Output the (X, Y) coordinate of the center of the cell containing the given text.  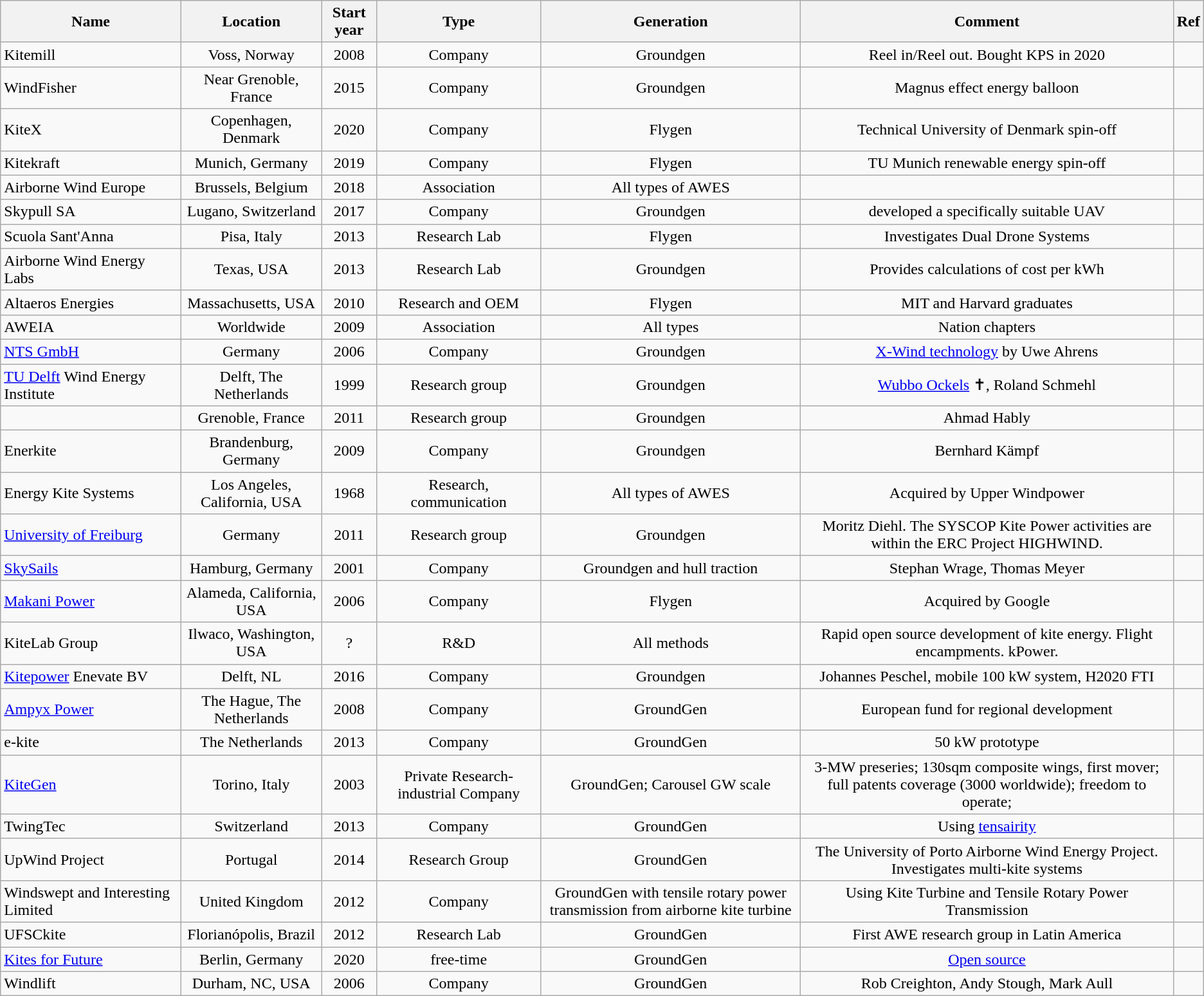
Airborne Wind Europe (91, 187)
Kitemill (91, 55)
Voss, Norway (251, 55)
2001 (349, 568)
Grenoble, France (251, 418)
Delft, NL (251, 676)
Lugano, Switzerland (251, 212)
European fund for regional development (987, 709)
Private Research- industrial Company (459, 784)
2014 (349, 860)
Wubbo Ockels ✝, Roland Schmehl (987, 385)
Research Group (459, 860)
AWEIA (91, 327)
Nation chapters (987, 327)
The Hague, The Netherlands (251, 709)
TU Delft Wind Energy Institute (91, 385)
Florianópolis, Brazil (251, 934)
KiteGen (91, 784)
United Kingdom (251, 901)
KiteLab Group (91, 643)
GroundGen with tensile rotary power transmission from airborne kite turbine (671, 901)
e-kite (91, 742)
X-Wind technology by Uwe Ahrens (987, 351)
1999 (349, 385)
2017 (349, 212)
1968 (349, 493)
Massachusetts, USA (251, 302)
Generation (671, 22)
Hamburg, Germany (251, 568)
NTS GmbH (91, 351)
Berlin, Germany (251, 959)
Texas, USA (251, 269)
Los Angeles, California, USA (251, 493)
Acquired by Upper Windpower (987, 493)
Open source (987, 959)
KiteX (91, 130)
SkySails (91, 568)
MIT and Harvard graduates (987, 302)
Comment (987, 22)
2015 (349, 88)
Start year (349, 22)
Using Kite Turbine and Tensile Rotary Power Transmission (987, 901)
Bernhard Kämpf (987, 452)
Skypull SA (91, 212)
Durham, NC, USA (251, 984)
Windlift (91, 984)
All methods (671, 643)
Worldwide (251, 327)
Johannes Peschel, mobile 100 kW system, H2020 FTI (987, 676)
TU Munich renewable energy spin-off (987, 163)
Switzerland (251, 826)
Acquired by Google (987, 601)
Makani Power (91, 601)
Energy Kite Systems (91, 493)
Brussels, Belgium (251, 187)
Near Grenoble, France (251, 88)
Technical University of Denmark spin-off (987, 130)
Windswept and Interesting Limited (91, 901)
Ref (1189, 22)
Altaeros Energies (91, 302)
University of Freiburg (91, 535)
Portugal (251, 860)
Enerkite (91, 452)
Rob Creighton, Andy Stough, Mark Aull (987, 984)
Type (459, 22)
Torino, Italy (251, 784)
Name (91, 22)
First AWE research group in Latin America (987, 934)
All types (671, 327)
UFSCkite (91, 934)
Provides calculations of cost per kWh (987, 269)
Rapid open source development of kite energy. Flight encampments. kPower. (987, 643)
Ampyx Power (91, 709)
Kitekraft (91, 163)
Ilwaco, Washington, USA (251, 643)
2010 (349, 302)
Ahmad Hably (987, 418)
Copenhagen, Denmark (251, 130)
2016 (349, 676)
Scuola Sant'Anna (91, 236)
Location (251, 22)
Reel in/Reel out. Bought KPS in 2020 (987, 55)
developed a specifically suitable UAV (987, 212)
50 kW prototype (987, 742)
Investigates Dual Drone Systems (987, 236)
WindFisher (91, 88)
TwingTec (91, 826)
Alameda, California, USA (251, 601)
Delft, The Netherlands (251, 385)
3-MW preseries; 130sqm composite wings, first mover; full patents coverage (3000 worldwide); freedom to operate; (987, 784)
Brandenburg, Germany (251, 452)
Using tensairity (987, 826)
? (349, 643)
free-time (459, 959)
Pisa, Italy (251, 236)
R&D (459, 643)
2018 (349, 187)
Research and OEM (459, 302)
2003 (349, 784)
Kites for Future (91, 959)
UpWind Project (91, 860)
Kitepower Enevate BV (91, 676)
Munich, Germany (251, 163)
Moritz Diehl. The SYSCOP Kite Power activities are within the ERC Project HIGHWIND. (987, 535)
2019 (349, 163)
Stephan Wrage, Thomas Meyer (987, 568)
The University of Porto Airborne Wind Energy Project. Investigates multi-kite systems (987, 860)
GroundGen; Carousel GW scale (671, 784)
Magnus effect energy balloon (987, 88)
Research, communication (459, 493)
The Netherlands (251, 742)
Airborne Wind Energy Labs (91, 269)
Groundgen and hull traction (671, 568)
